Identify which cell holds the provided text, then report its (X, Y) central coordinate. 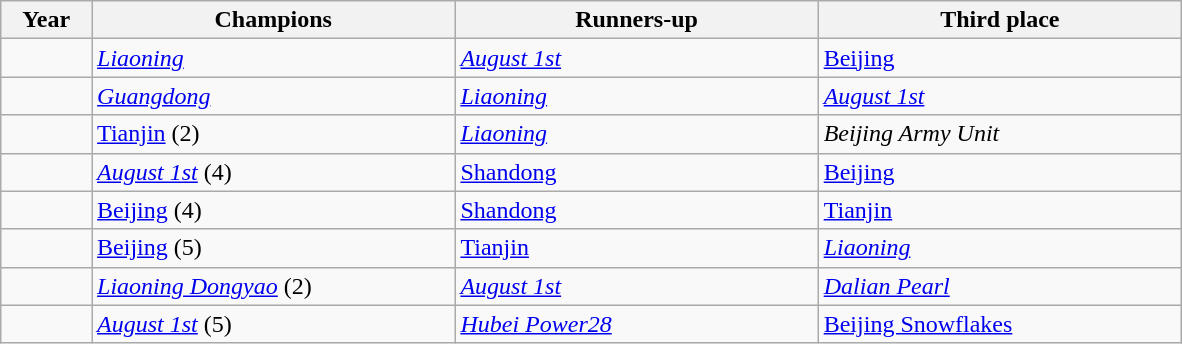
Beijing (5) (274, 248)
Liaoning Dongyao (2) (274, 286)
Beijing Snowflakes (1000, 324)
August 1st (4) (274, 172)
Champions (274, 20)
Tianjin (2) (274, 134)
Runners-up (636, 20)
Third place (1000, 20)
Dalian Pearl (1000, 286)
Year (46, 20)
Hubei Power28 (636, 324)
Guangdong (274, 96)
August 1st (5) (274, 324)
Beijing (4) (274, 210)
Beijing Army Unit (1000, 134)
